Scan for the cell matching the given text and deliver its (x, y) coordinate at center. 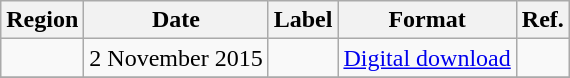
Label (303, 20)
Ref. (542, 20)
Date (176, 20)
Digital download (427, 58)
Format (427, 20)
Region (42, 20)
2 November 2015 (176, 58)
